From the cell containing the given text, extract its center point as (x, y) coordinate. 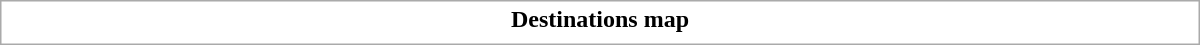
Destinations map (600, 19)
